Locate the cell with the specified text and output its [x, y] center coordinate. 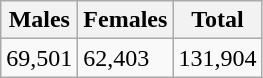
Males [40, 20]
131,904 [218, 58]
62,403 [126, 58]
Total [218, 20]
Females [126, 20]
69,501 [40, 58]
